Return the (X, Y) coordinate for the center point of the cell that contains the specified text.  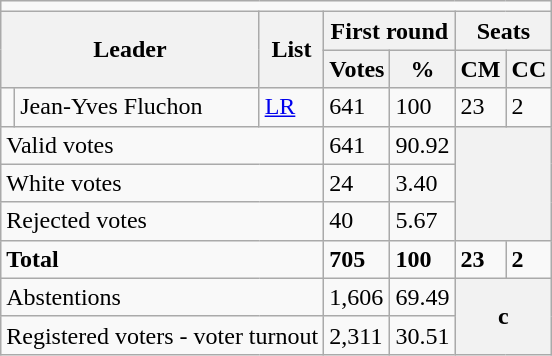
3.40 (422, 183)
40 (357, 221)
2,311 (357, 335)
Rejected votes (162, 221)
Leader (130, 50)
90.92 (422, 145)
24 (357, 183)
5.67 (422, 221)
White votes (162, 183)
69.49 (422, 297)
705 (357, 259)
c (504, 316)
List (292, 50)
Registered voters - voter turnout (162, 335)
Valid votes (162, 145)
LR (292, 107)
First round (390, 31)
CM (480, 69)
CC (529, 69)
Total (162, 259)
Jean-Yves Fluchon (137, 107)
Abstentions (162, 297)
30.51 (422, 335)
Votes (357, 69)
Seats (504, 31)
1,606 (357, 297)
% (422, 69)
